Scan for the cell matching the given text and deliver its [x, y] coordinate at center. 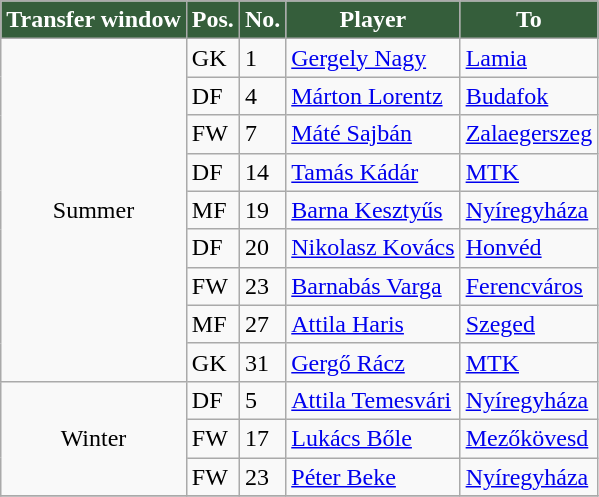
Lukács Bőle [373, 438]
19 [262, 210]
14 [262, 172]
Nikolasz Kovács [373, 248]
Attila Temesvári [373, 400]
5 [262, 400]
To [529, 20]
Márton Lorentz [373, 96]
Gergely Nagy [373, 58]
Ferencváros [529, 286]
Barna Kesztyűs [373, 210]
27 [262, 324]
Tamás Kádár [373, 172]
Player [373, 20]
Pos. [212, 20]
7 [262, 134]
Attila Haris [373, 324]
Máté Sajbán [373, 134]
Mezőkövesd [529, 438]
No. [262, 20]
31 [262, 362]
20 [262, 248]
Barnabás Varga [373, 286]
1 [262, 58]
4 [262, 96]
Péter Beke [373, 477]
Honvéd [529, 248]
Summer [94, 210]
Lamia [529, 58]
Budafok [529, 96]
Transfer window [94, 20]
Winter [94, 438]
Szeged [529, 324]
17 [262, 438]
Gergő Rácz [373, 362]
Zalaegerszeg [529, 134]
